For the text-containing cell, return its midpoint in [X, Y] coordinate format. 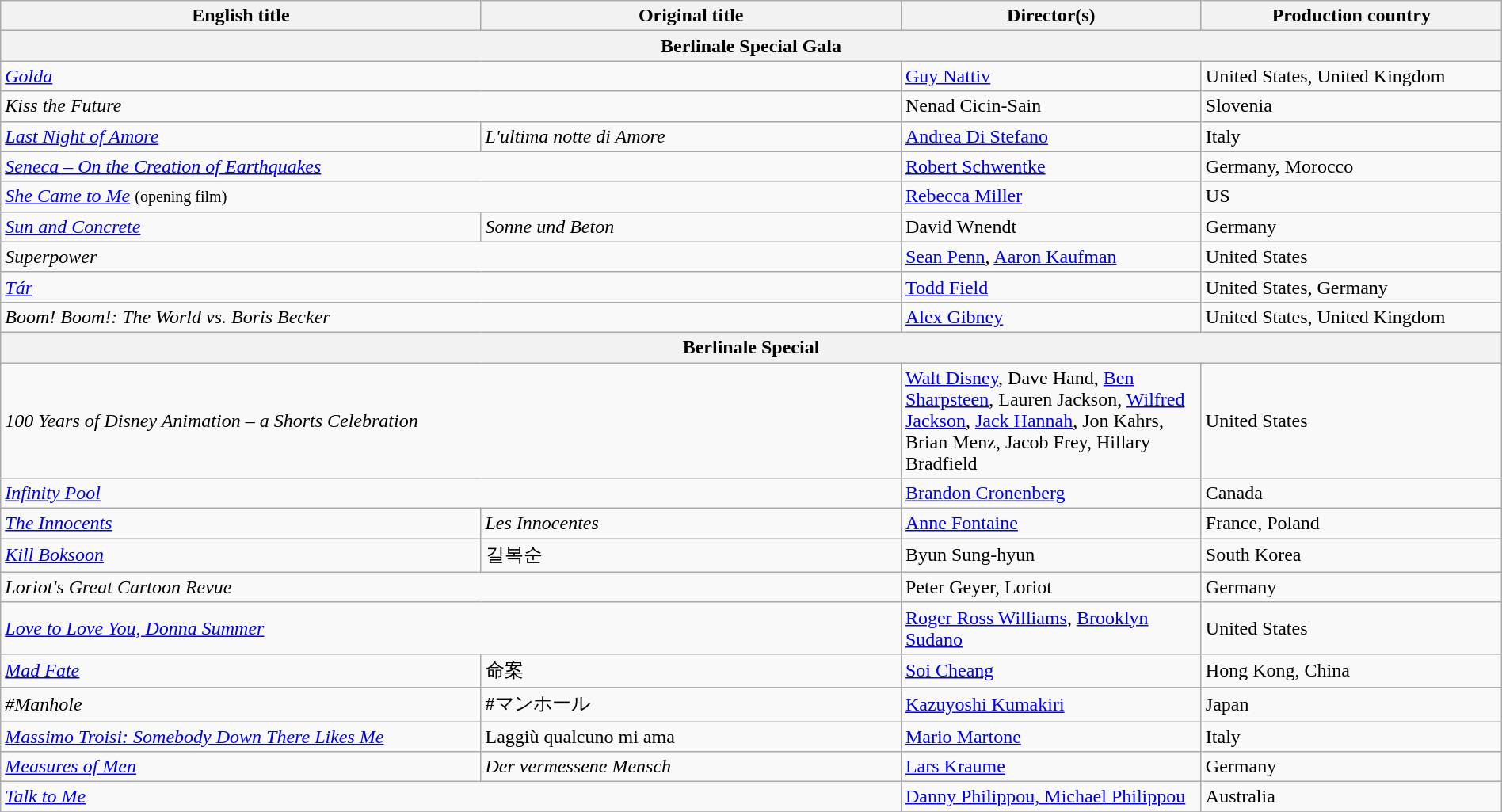
Guy Nattiv [1050, 76]
Production country [1351, 16]
Todd Field [1050, 287]
Der vermessene Mensch [691, 767]
#Manhole [241, 705]
Les Innocentes [691, 524]
France, Poland [1351, 524]
Nenad Cicin-Sain [1050, 106]
Massimo Troisi: Somebody Down There Likes Me [241, 736]
#マンホール [691, 705]
The Innocents [241, 524]
Soi Cheang [1050, 670]
길복순 [691, 556]
Roger Ross Williams, Brooklyn Sudano [1050, 627]
Germany, Morocco [1351, 166]
Anne Fontaine [1050, 524]
Sean Penn, Aaron Kaufman [1050, 257]
Talk to Me [452, 797]
Sun and Concrete [241, 227]
Original title [691, 16]
She Came to Me (opening film) [452, 196]
Hong Kong, China [1351, 670]
Kill Boksoon [241, 556]
Lars Kraume [1050, 767]
Measures of Men [241, 767]
Byun Sung-hyun [1050, 556]
Robert Schwentke [1050, 166]
Mad Fate [241, 670]
US [1351, 196]
Golda [452, 76]
Australia [1351, 797]
Japan [1351, 705]
Sonne und Beton [691, 227]
English title [241, 16]
Slovenia [1351, 106]
Andrea Di Stefano [1050, 136]
Love to Love You, Donna Summer [452, 627]
Seneca – On the Creation of Earthquakes [452, 166]
Walt Disney, Dave Hand, Ben Sharpsteen, Lauren Jackson, Wilfred Jackson, Jack Hannah, Jon Kahrs, Brian Menz, Jacob Frey, Hillary Bradfield [1050, 421]
Kiss the Future [452, 106]
命案 [691, 670]
United States, Germany [1351, 287]
Boom! Boom!: The World vs. Boris Becker [452, 317]
Peter Geyer, Loriot [1050, 587]
Laggiù qualcuno mi ama [691, 736]
Director(s) [1050, 16]
Superpower [452, 257]
Alex Gibney [1050, 317]
100 Years of Disney Animation – a Shorts Celebration [452, 421]
L'ultima notte di Amore [691, 136]
David Wnendt [1050, 227]
Kazuyoshi Kumakiri [1050, 705]
Brandon Cronenberg [1050, 494]
Last Night of Amore [241, 136]
Rebecca Miller [1050, 196]
Berlinale Special Gala [751, 46]
Tár [452, 287]
Infinity Pool [452, 494]
South Korea [1351, 556]
Mario Martone [1050, 736]
Danny Philippou, Michael Philippou [1050, 797]
Canada [1351, 494]
Loriot's Great Cartoon Revue [452, 587]
Berlinale Special [751, 347]
